Capture the cell that displays the provided text and extract its (X, Y) central coordinate. 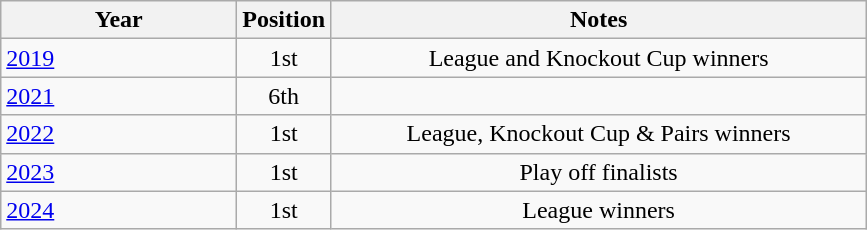
Play off finalists (599, 172)
League winners (599, 210)
2021 (119, 96)
Position (284, 20)
2022 (119, 134)
League and Knockout Cup winners (599, 58)
2023 (119, 172)
2024 (119, 210)
2019 (119, 58)
Year (119, 20)
Notes (599, 20)
6th (284, 96)
League, Knockout Cup & Pairs winners (599, 134)
